Scan for the cell matching the given text and deliver its (x, y) coordinate at center. 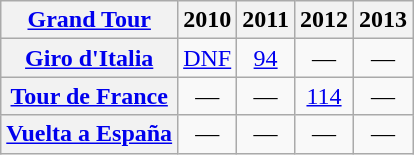
2011 (266, 20)
2010 (208, 20)
Tour de France (90, 96)
Giro d'Italia (90, 58)
2012 (324, 20)
Vuelta a España (90, 134)
Grand Tour (90, 20)
2013 (384, 20)
114 (324, 96)
94 (266, 58)
DNF (208, 58)
